Identify which cell holds the provided text, then report its (x, y) central coordinate. 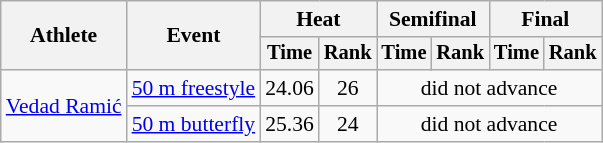
Final (545, 19)
50 m freestyle (194, 88)
50 m butterfly (194, 124)
Athlete (64, 36)
26 (348, 88)
Heat (318, 19)
24 (348, 124)
Vedad Ramić (64, 106)
25.36 (290, 124)
Event (194, 36)
Semifinal (432, 19)
24.06 (290, 88)
